Extract the [X, Y] coordinate from the center of the cell holding the provided text.  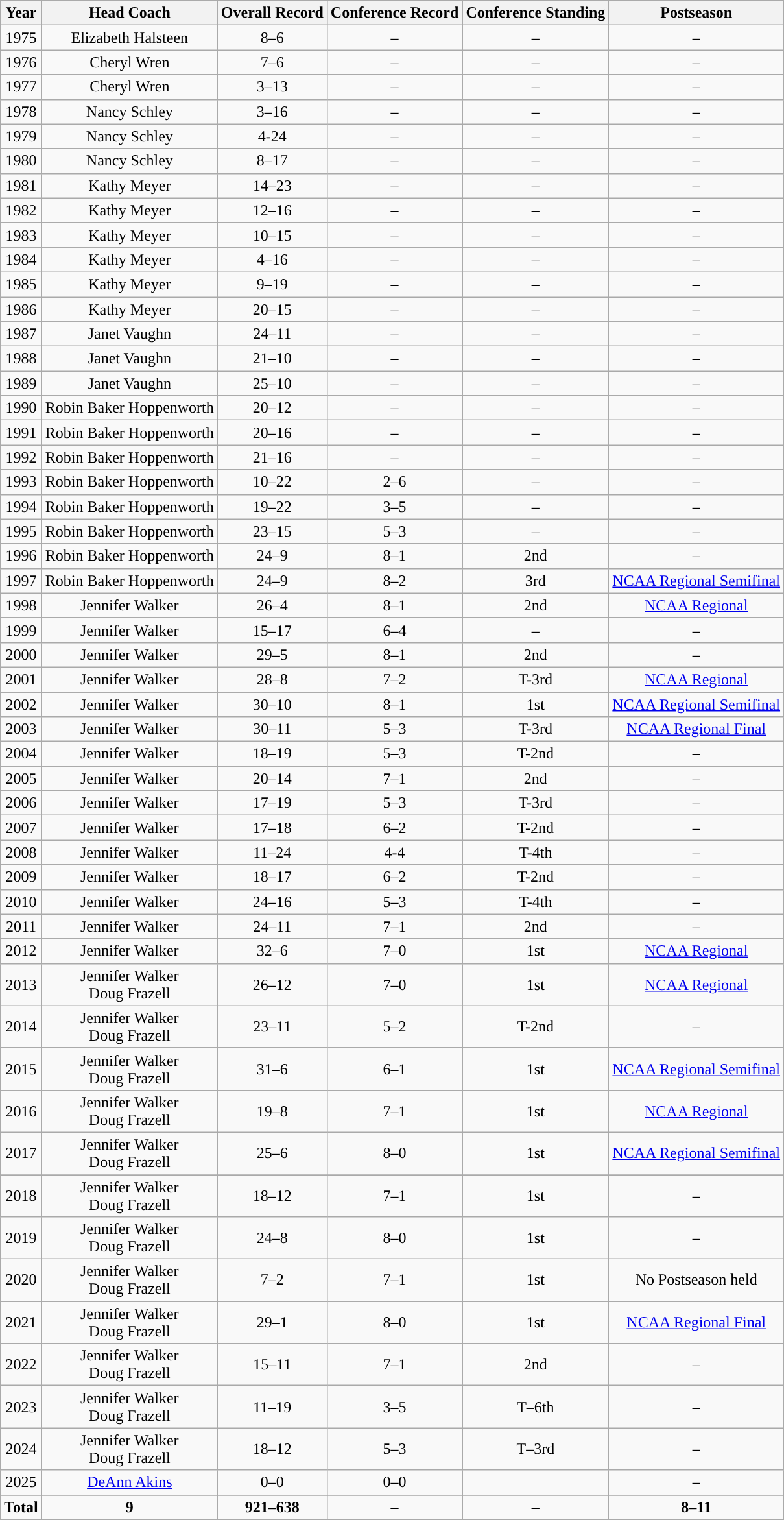
1996 [21, 556]
4-4 [394, 852]
1978 [21, 112]
1993 [21, 482]
1998 [21, 605]
Total [21, 1507]
2022 [21, 1365]
Conference Record [394, 13]
1983 [21, 235]
921–638 [272, 1507]
2024 [21, 1449]
2000 [21, 655]
2011 [21, 926]
1989 [21, 383]
2025 [21, 1482]
2012 [21, 951]
20–12 [272, 408]
Year [21, 13]
Postseason [696, 13]
1992 [21, 457]
10–22 [272, 482]
2017 [21, 1153]
29–5 [272, 655]
11–24 [272, 852]
2007 [21, 828]
2014 [21, 1026]
24–8 [272, 1238]
2023 [21, 1406]
1975 [21, 38]
4–16 [272, 259]
6–4 [394, 630]
15–11 [272, 1365]
1976 [21, 62]
2009 [21, 877]
9 [130, 1507]
2013 [21, 985]
2005 [21, 778]
8–2 [394, 581]
19–8 [272, 1111]
1977 [21, 87]
29–1 [272, 1322]
8–17 [272, 161]
24–16 [272, 902]
1987 [21, 334]
8–6 [272, 38]
25–10 [272, 383]
31–6 [272, 1069]
3rd [536, 581]
32–6 [272, 951]
1988 [21, 359]
7–6 [272, 62]
20–16 [272, 433]
4-24 [272, 136]
26–12 [272, 985]
18–19 [272, 754]
1986 [21, 309]
28–8 [272, 679]
3–16 [272, 112]
2021 [21, 1322]
1979 [21, 136]
17–18 [272, 828]
2018 [21, 1195]
20–14 [272, 778]
9–19 [272, 284]
18–17 [272, 877]
Elizabeth Halsteen [130, 38]
2001 [21, 679]
6–1 [394, 1069]
23–11 [272, 1026]
2016 [21, 1111]
DeAnn Akins [130, 1482]
1981 [21, 186]
No Postseason held [696, 1281]
1982 [21, 210]
17–19 [272, 803]
T–3rd [536, 1449]
25–6 [272, 1153]
1995 [21, 531]
1991 [21, 433]
2019 [21, 1238]
19–22 [272, 507]
1994 [21, 507]
1990 [21, 408]
2008 [21, 852]
Head Coach [130, 13]
23–15 [272, 531]
2006 [21, 803]
2015 [21, 1069]
2–6 [394, 482]
8–11 [696, 1507]
10–15 [272, 235]
30–11 [272, 729]
14–23 [272, 186]
15–17 [272, 630]
2004 [21, 754]
30–10 [272, 704]
T–6th [536, 1406]
11–19 [272, 1406]
2002 [21, 704]
26–4 [272, 605]
1984 [21, 259]
1985 [21, 284]
21–16 [272, 457]
21–10 [272, 359]
Overall Record [272, 13]
1980 [21, 161]
12–16 [272, 210]
3–13 [272, 87]
5–2 [394, 1026]
Conference Standing [536, 13]
1999 [21, 630]
2020 [21, 1281]
1997 [21, 581]
20–15 [272, 309]
2010 [21, 902]
2003 [21, 729]
